Determine the (x, y) coordinate at the center of the cell enclosing the given text.  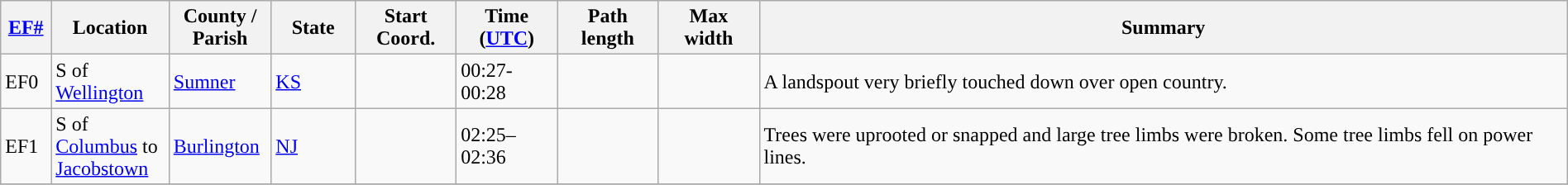
A landspout very briefly touched down over open country. (1163, 81)
02:25–02:36 (507, 146)
Location (110, 28)
Burlington (220, 146)
Time (UTC) (507, 28)
Sumner (220, 81)
S of Wellington (110, 81)
EF1 (26, 146)
Path length (608, 28)
EF0 (26, 81)
EF# (26, 28)
Max width (709, 28)
00:27-00:28 (507, 81)
S of Columbus to Jacobstown (110, 146)
County / Parish (220, 28)
Trees were uprooted or snapped and large tree limbs were broken. Some tree limbs fell on power lines. (1163, 146)
Start Coord. (406, 28)
Summary (1163, 28)
State (313, 28)
NJ (313, 146)
KS (313, 81)
